Return the [x, y] coordinate for the center point of the cell that contains the specified text.  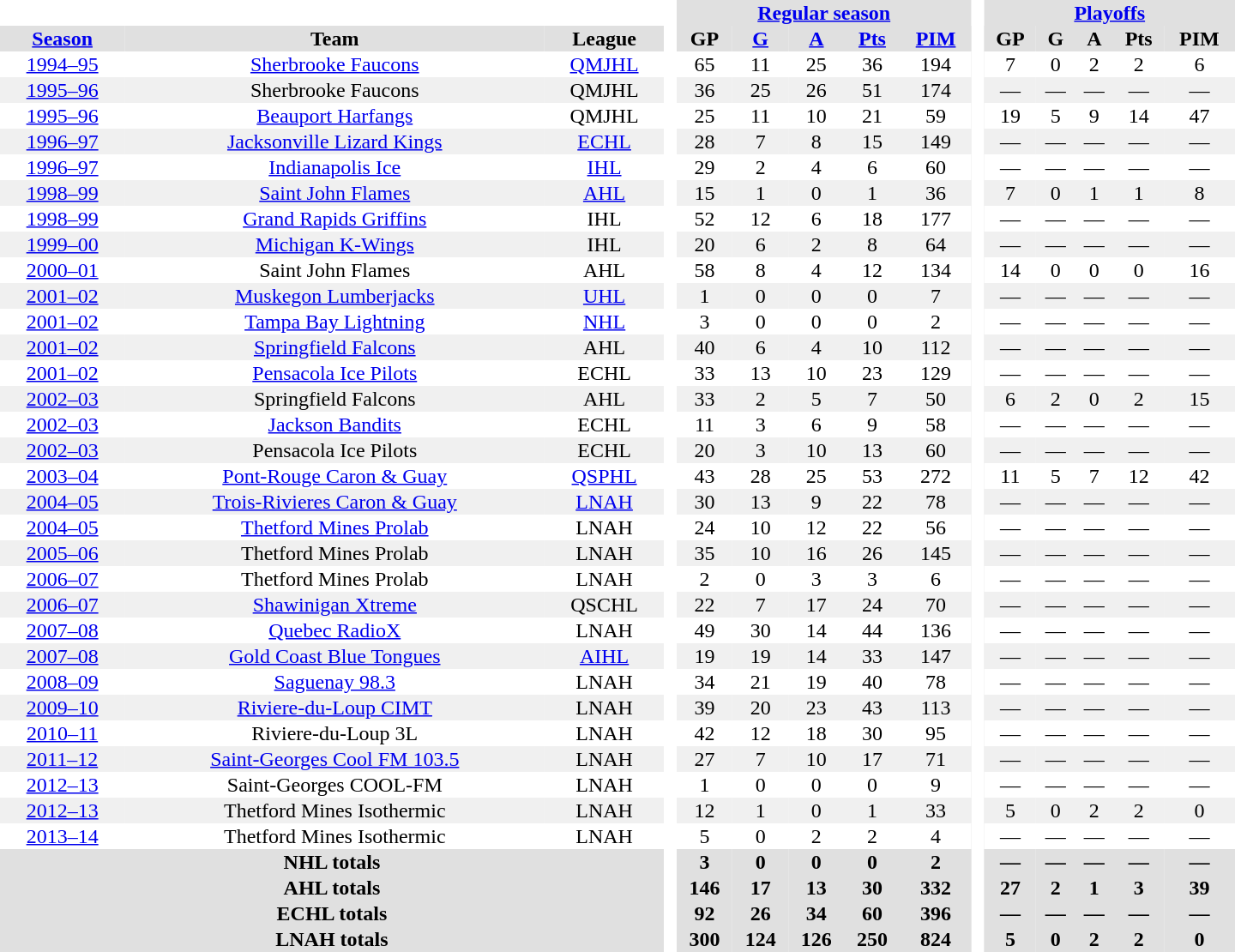
113 [937, 708]
League [604, 39]
NHL totals [332, 862]
Riviere-du-Loup CIMT [334, 708]
2000–01 [62, 270]
1999–00 [62, 244]
65 [705, 64]
Saint-Georges COOL-FM [334, 785]
95 [937, 733]
Jacksonville Lizard Kings [334, 142]
59 [937, 116]
Jackson Bandits [334, 425]
134 [937, 270]
177 [937, 219]
396 [937, 913]
112 [937, 347]
Riviere-du-Loup 3L [334, 733]
Trois-Rivieres Caron & Guay [334, 502]
1994–95 [62, 64]
332 [937, 888]
QSPHL [604, 476]
147 [937, 656]
250 [871, 939]
56 [937, 527]
149 [937, 142]
Tampa Bay Lightning [334, 322]
124 [760, 939]
2005–06 [62, 553]
QSCHL [604, 605]
2003–04 [62, 476]
272 [937, 476]
29 [705, 167]
52 [705, 219]
Team [334, 39]
2010–11 [62, 733]
300 [705, 939]
47 [1199, 116]
44 [871, 630]
NHL [604, 322]
92 [705, 913]
Pont-Rouge Caron & Guay [334, 476]
Quebec RadioX [334, 630]
64 [937, 244]
Saint-Georges Cool FM 103.5 [334, 759]
145 [937, 553]
2008–09 [62, 682]
Grand Rapids Griffins [334, 219]
70 [937, 605]
53 [871, 476]
146 [705, 888]
129 [937, 373]
Saguenay 98.3 [334, 682]
AIHL [604, 656]
Shawinigan Xtreme [334, 605]
2009–10 [62, 708]
824 [937, 939]
UHL [604, 296]
2013–14 [62, 836]
194 [937, 64]
AHL totals [332, 888]
Indianapolis Ice [334, 167]
Michigan K-Wings [334, 244]
126 [816, 939]
Gold Coast Blue Tongues [334, 656]
LNAH totals [332, 939]
49 [705, 630]
Regular season [824, 13]
2011–12 [62, 759]
71 [937, 759]
136 [937, 630]
ECHL totals [332, 913]
Season [62, 39]
Muskegon Lumberjacks [334, 296]
50 [937, 399]
Beauport Harfangs [334, 116]
Playoffs [1110, 13]
51 [871, 90]
35 [705, 553]
174 [937, 90]
